Output the (X, Y) coordinate of the center of the cell containing the given text.  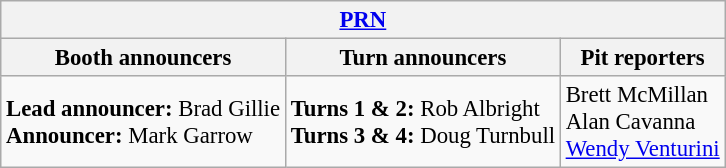
Turns 1 & 2: Rob AlbrightTurns 3 & 4: Doug Turnbull (422, 122)
Lead announcer: Brad GillieAnnouncer: Mark Garrow (144, 122)
PRN (363, 20)
Pit reporters (642, 58)
Turn announcers (422, 58)
Booth announcers (144, 58)
Brett McMillanAlan CavannaWendy Venturini (642, 122)
